From the cell containing the given text, extract its center point as [X, Y] coordinate. 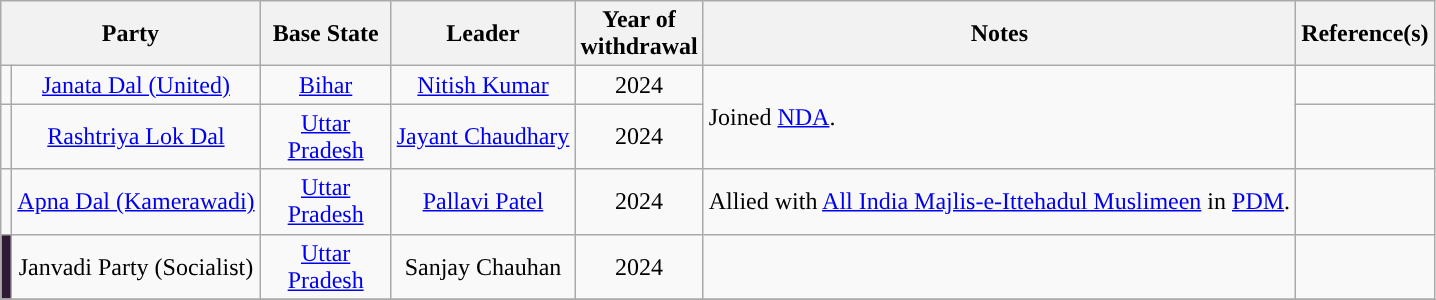
Year of withdrawal [639, 34]
Base State [326, 34]
Leader [483, 34]
Janvadi Party (Socialist) [136, 266]
Rashtriya Lok Dal [136, 136]
Apna Dal (Kamerawadi) [136, 202]
Nitish Kumar [483, 85]
Sanjay Chauhan [483, 266]
Reference(s) [1366, 34]
Notes [999, 34]
Party [130, 34]
Pallavi Patel [483, 202]
Jayant Chaudhary [483, 136]
Bihar [326, 85]
Joined NDA. [999, 118]
Janata Dal (United) [136, 85]
Allied with All India Majlis-e-Ittehadul Muslimeen in PDM. [999, 202]
